Scan for the cell matching the given text and deliver its (X, Y) coordinate at center. 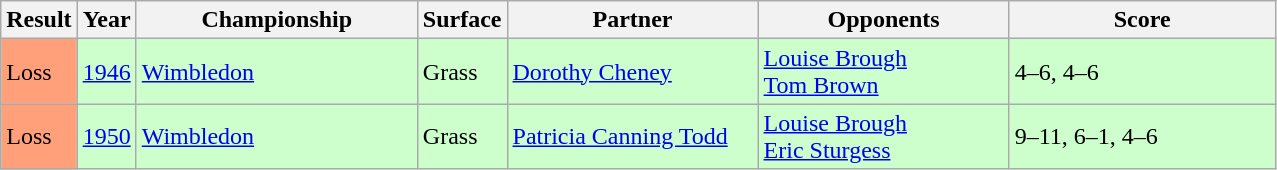
4–6, 4–6 (1142, 72)
Result (39, 20)
Dorothy Cheney (632, 72)
Opponents (884, 20)
Louise Brough Eric Sturgess (884, 136)
1950 (106, 136)
Surface (462, 20)
9–11, 6–1, 4–6 (1142, 136)
Partner (632, 20)
Patricia Canning Todd (632, 136)
Year (106, 20)
Championship (276, 20)
Louise Brough Tom Brown (884, 72)
Score (1142, 20)
1946 (106, 72)
